Output the [x, y] coordinate of the center of the cell containing the given text.  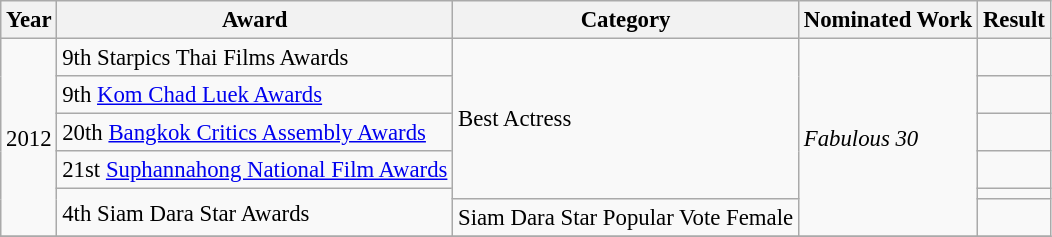
Award [255, 20]
Best Actress [626, 120]
Result [1014, 20]
9th Kom Chad Luek Awards [255, 95]
Nominated Work [888, 20]
Category [626, 20]
4th Siam Dara Star Awards [255, 213]
9th Starpics Thai Films Awards [255, 58]
20th Bangkok Critics Assembly Awards [255, 133]
21st Suphannahong National Film Awards [255, 170]
Year [29, 20]
